Pinpoint the cell where the given text exists, returning its (X, Y) midpoint coordinate. 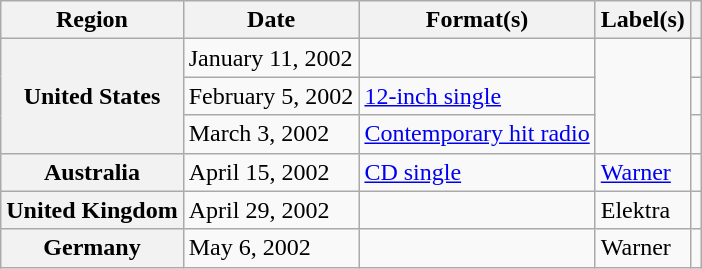
February 5, 2002 (271, 96)
Format(s) (477, 20)
May 6, 2002 (271, 248)
April 15, 2002 (271, 172)
Elektra (642, 210)
Date (271, 20)
CD single (477, 172)
Label(s) (642, 20)
United Kingdom (92, 210)
April 29, 2002 (271, 210)
January 11, 2002 (271, 58)
Contemporary hit radio (477, 134)
Region (92, 20)
Germany (92, 248)
March 3, 2002 (271, 134)
United States (92, 96)
12-inch single (477, 96)
Australia (92, 172)
